Determine the (X, Y) coordinate at the center of the cell enclosing the given text.  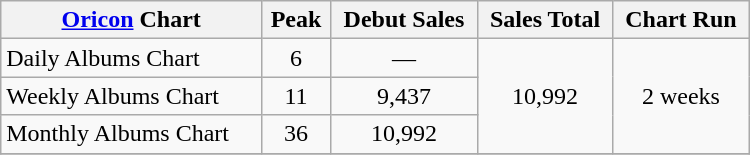
Daily Albums Chart (132, 58)
2 weeks (682, 96)
9,437 (404, 96)
36 (296, 134)
Peak (296, 20)
6 (296, 58)
Debut Sales (404, 20)
11 (296, 96)
Chart Run (682, 20)
Sales Total (544, 20)
— (404, 58)
Monthly Albums Chart (132, 134)
Weekly Albums Chart (132, 96)
Oricon Chart (132, 20)
